Scan for the cell matching the given text and deliver its [X, Y] coordinate at center. 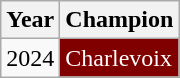
Year [30, 20]
Charlevoix [120, 58]
Champion [120, 20]
2024 [30, 58]
